Return the (X, Y) coordinate for the center point of the cell that contains the specified text.  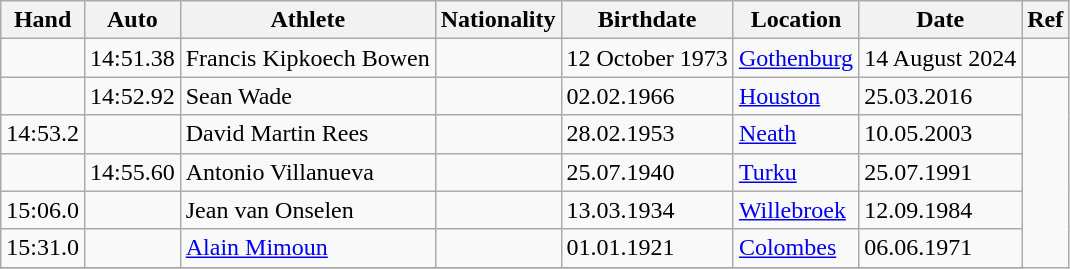
01.01.1921 (647, 248)
12.09.1984 (940, 210)
Location (796, 20)
15:31.0 (43, 248)
Auto (132, 20)
28.02.1953 (647, 134)
Sean Wade (308, 96)
Francis Kipkoech Bowen (308, 58)
Ref (1046, 20)
David Martin Rees (308, 134)
14:51.38 (132, 58)
12 October 1973 (647, 58)
25.03.2016 (940, 96)
Athlete (308, 20)
Jean van Onselen (308, 210)
13.03.1934 (647, 210)
Hand (43, 20)
Gothenburg (796, 58)
25.07.1991 (940, 172)
14:55.60 (132, 172)
Neath (796, 134)
25.07.1940 (647, 172)
Date (940, 20)
Antonio Villanueva (308, 172)
Houston (796, 96)
14:52.92 (132, 96)
02.02.1966 (647, 96)
Colombes (796, 248)
Birthdate (647, 20)
14 August 2024 (940, 58)
15:06.0 (43, 210)
14:53.2 (43, 134)
Willebroek (796, 210)
06.06.1971 (940, 248)
10.05.2003 (940, 134)
Turku (796, 172)
Nationality (498, 20)
Alain Mimoun (308, 248)
